For the text-containing cell, return its midpoint in (x, y) coordinate format. 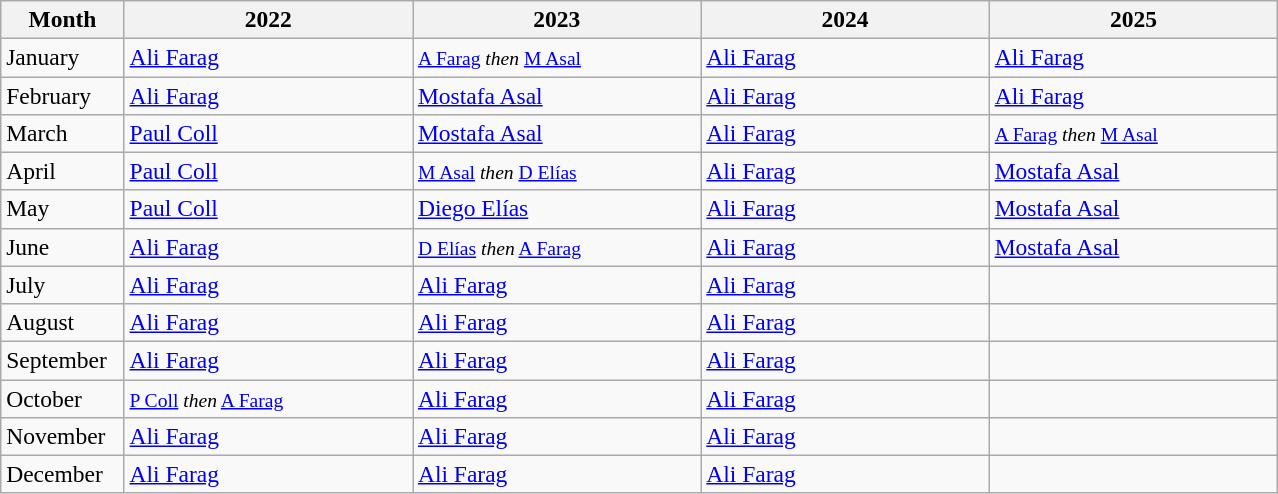
2022 (268, 19)
August (62, 322)
September (62, 360)
2025 (1133, 19)
December (62, 474)
November (62, 436)
M Asal then D Elías (556, 171)
Diego Elías (556, 209)
March (62, 133)
2023 (556, 19)
P Coll then A Farag (268, 398)
October (62, 398)
May (62, 209)
April (62, 171)
January (62, 57)
2024 (845, 19)
Month (62, 19)
D Elías then A Farag (556, 247)
February (62, 95)
June (62, 247)
July (62, 285)
